From the cell containing the given text, extract its center point as (X, Y) coordinate. 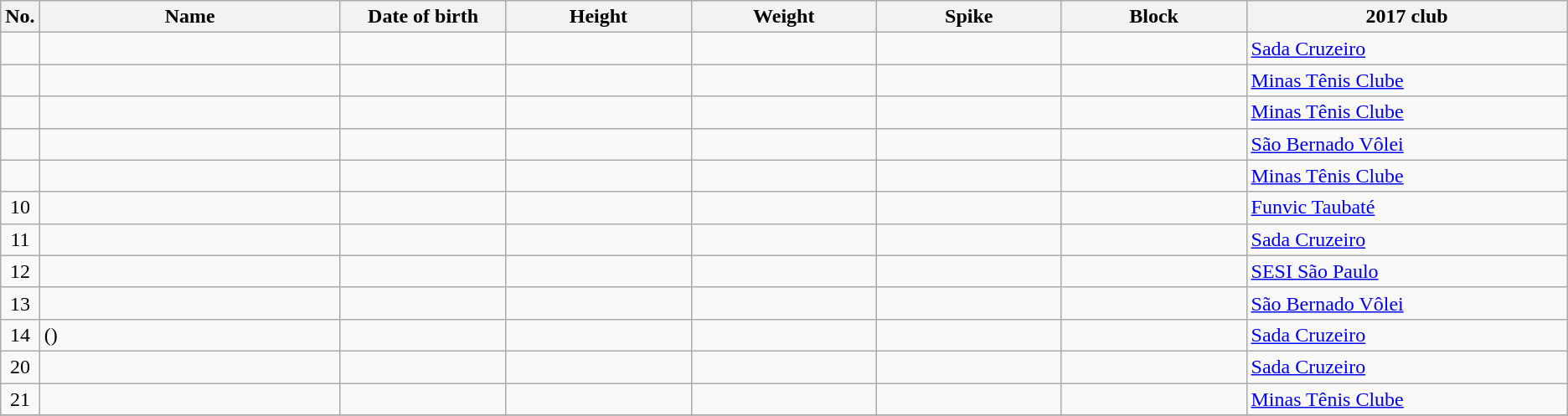
No. (20, 17)
12 (20, 271)
Spike (968, 17)
2017 club (1407, 17)
13 (20, 303)
Name (189, 17)
Weight (784, 17)
20 (20, 367)
Block (1154, 17)
11 (20, 239)
14 (20, 335)
Date of birth (423, 17)
10 (20, 208)
() (189, 335)
21 (20, 399)
SESI São Paulo (1407, 271)
Funvic Taubaté (1407, 208)
Height (598, 17)
